From the cell containing the given text, extract its center point as [x, y] coordinate. 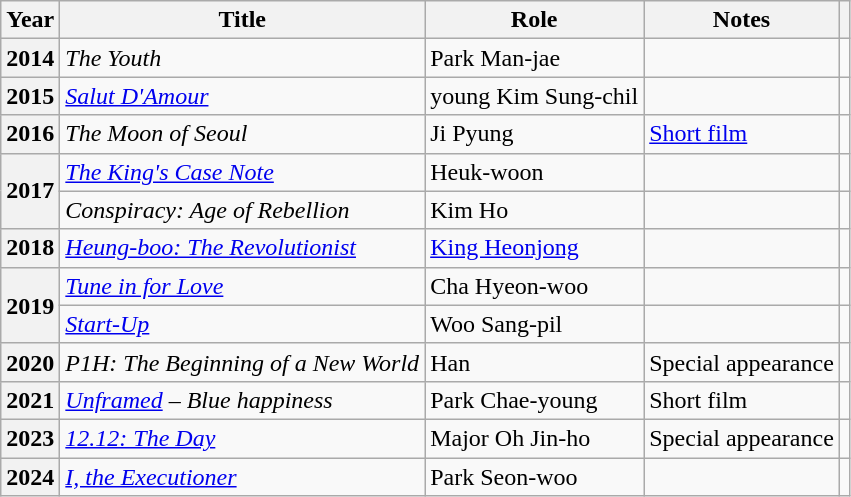
Cha Hyeon-woo [534, 286]
2024 [30, 477]
12.12: The Day [242, 438]
Tune in for Love [242, 286]
2017 [30, 191]
P1H: The Beginning of a New World [242, 362]
Notes [742, 20]
2019 [30, 305]
Park Chae-young [534, 400]
Ji Pyung [534, 134]
2023 [30, 438]
2016 [30, 134]
2015 [30, 96]
The King's Case Note [242, 172]
2018 [30, 248]
Heuk-woon [534, 172]
2014 [30, 58]
The Youth [242, 58]
Kim Ho [534, 210]
Woo Sang-pil [534, 324]
I, the Executioner [242, 477]
Major Oh Jin-ho [534, 438]
Conspiracy: Age of Rebellion [242, 210]
King Heonjong [534, 248]
young Kim Sung-chil [534, 96]
2021 [30, 400]
Heung-boo: The Revolutionist [242, 248]
Han [534, 362]
Unframed – Blue happiness [242, 400]
The Moon of Seoul [242, 134]
Start-Up [242, 324]
Year [30, 20]
Role [534, 20]
Title [242, 20]
2020 [30, 362]
Park Seon-woo [534, 477]
Salut D'Amour [242, 96]
Park Man-jae [534, 58]
